Return the (X, Y) coordinate for the center point of the cell that contains the specified text.  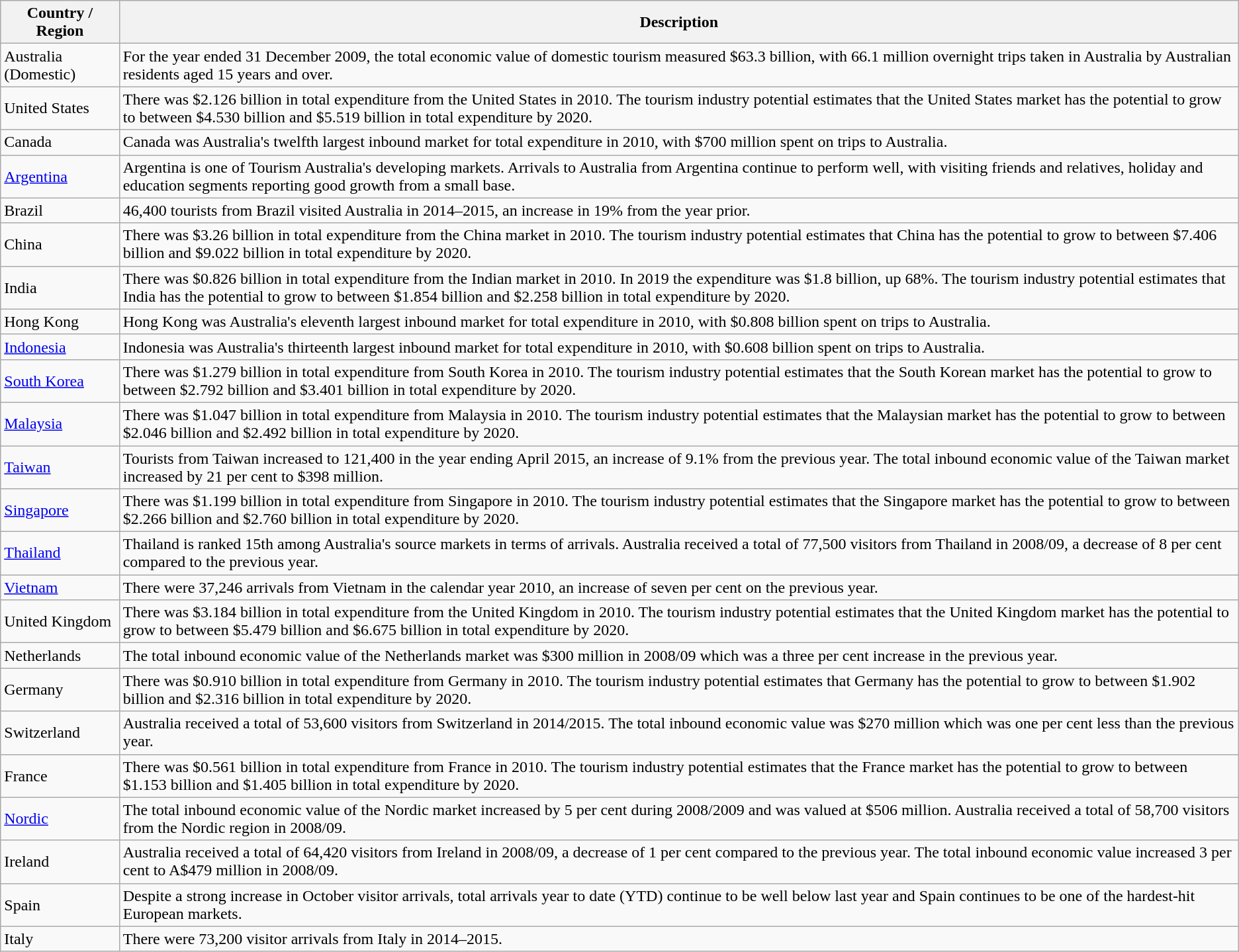
There were 37,246 arrivals from Vietnam in the calendar year 2010, an increase of seven per cent on the previous year. (679, 587)
Indonesia (60, 347)
Brazil (60, 210)
Australia (Domestic) (60, 65)
Singapore (60, 511)
Netherlands (60, 656)
Italy (60, 939)
United Kingdom (60, 622)
Nordic (60, 819)
Switzerland (60, 733)
Country / Region (60, 22)
The total inbound economic value of the Netherlands market was $300 million in 2008/09 which was a three per cent increase in the previous year. (679, 656)
Indonesia was Australia's thirteenth largest inbound market for total expenditure in 2010, with $0.608 billion spent on trips to Australia. (679, 347)
Description (679, 22)
Taiwan (60, 467)
There were 73,200 visitor arrivals from Italy in 2014–2015. (679, 939)
Vietnam (60, 587)
46,400 tourists from Brazil visited Australia in 2014–2015, an increase in 19% from the year prior. (679, 210)
Hong Kong (60, 322)
France (60, 775)
Germany (60, 689)
United States (60, 108)
Canada (60, 142)
China (60, 245)
Canada was Australia's twelfth largest inbound market for total expenditure in 2010, with $700 million spent on trips to Australia. (679, 142)
Thailand (60, 553)
Spain (60, 905)
Ireland (60, 861)
India (60, 287)
Argentina (60, 176)
Hong Kong was Australia's eleventh largest inbound market for total expenditure in 2010, with $0.808 billion spent on trips to Australia. (679, 322)
South Korea (60, 381)
Malaysia (60, 423)
